Scan for the cell matching the given text and deliver its (X, Y) coordinate at center. 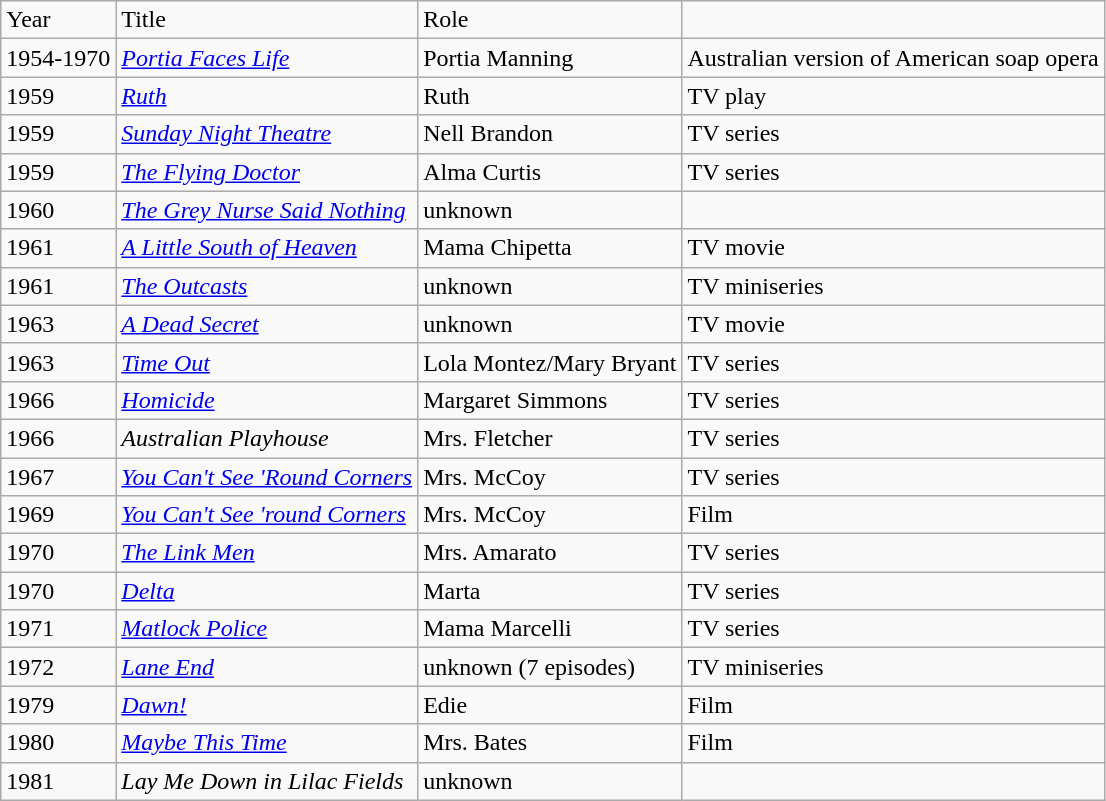
Portia Manning (550, 58)
Mrs. Amarato (550, 553)
Title (267, 20)
Dawn! (267, 705)
You Can't See 'round Corners (267, 515)
TV play (893, 96)
The Grey Nurse Said Nothing (267, 210)
1981 (58, 781)
Nell Brandon (550, 134)
Mrs. Bates (550, 743)
1972 (58, 667)
Homicide (267, 400)
Alma Curtis (550, 172)
The Link Men (267, 553)
A Dead Secret (267, 324)
Marta (550, 591)
Edie (550, 705)
Sunday Night Theatre (267, 134)
Australian version of American soap opera (893, 58)
Lola Montez/Mary Bryant (550, 362)
Margaret Simmons (550, 400)
1971 (58, 629)
You Can't See 'Round Corners (267, 477)
1967 (58, 477)
The Flying Doctor (267, 172)
Year (58, 20)
Delta (267, 591)
The Outcasts (267, 286)
1969 (58, 515)
Australian Playhouse (267, 438)
1960 (58, 210)
Mrs. Fletcher (550, 438)
Role (550, 20)
unknown (7 episodes) (550, 667)
Time Out (267, 362)
Matlock Police (267, 629)
Mama Marcelli (550, 629)
Portia Faces Life (267, 58)
1954-1970 (58, 58)
Lane End (267, 667)
A Little South of Heaven (267, 248)
1979 (58, 705)
Mama Chipetta (550, 248)
Maybe This Time (267, 743)
1980 (58, 743)
Lay Me Down in Lilac Fields (267, 781)
